Output the [X, Y] coordinate of the center of the cell containing the given text.  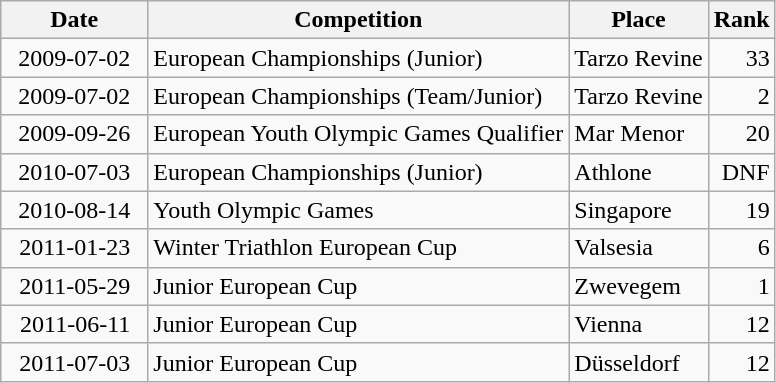
Athlone [638, 172]
Winter Triathlon European Cup [358, 248]
Singapore [638, 210]
2011-06-11 [74, 324]
2011-07-03 [74, 362]
Rank [742, 20]
33 [742, 58]
Vienna [638, 324]
Valsesia [638, 248]
2 [742, 96]
DNF [742, 172]
European Youth Olympic Games Qualifier [358, 134]
Mar Menor [638, 134]
2009-09-26 [74, 134]
2011-01-23 [74, 248]
Youth Olympic Games [358, 210]
19 [742, 210]
Place [638, 20]
2011-05-29 [74, 286]
2010-07-03 [74, 172]
Zwevegem [638, 286]
European Championships (Team/Junior) [358, 96]
20 [742, 134]
Düsseldorf [638, 362]
Competition [358, 20]
1 [742, 286]
2010-08-14 [74, 210]
Date [74, 20]
6 [742, 248]
